For the text-containing cell, return its midpoint in [X, Y] coordinate format. 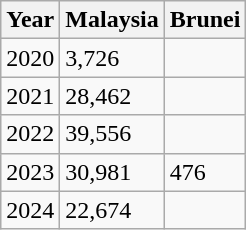
2020 [30, 58]
39,556 [112, 134]
28,462 [112, 96]
30,981 [112, 172]
Malaysia [112, 20]
2021 [30, 96]
3,726 [112, 58]
2023 [30, 172]
2024 [30, 210]
Year [30, 20]
476 [205, 172]
2022 [30, 134]
Brunei [205, 20]
22,674 [112, 210]
